Identify which cell holds the provided text, then report its [X, Y] central coordinate. 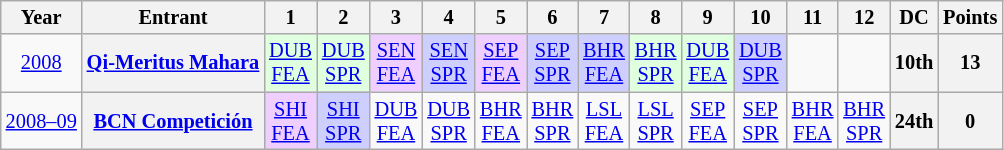
7 [604, 17]
2 [344, 17]
3 [396, 17]
LSLSPR [656, 121]
2008 [42, 63]
0 [970, 121]
5 [501, 17]
13 [970, 63]
12 [864, 17]
SHISPR [344, 121]
2008–09 [42, 121]
Entrant [173, 17]
SHIFEA [290, 121]
9 [708, 17]
4 [448, 17]
6 [553, 17]
10 [760, 17]
BCN Competición [173, 121]
SENSPR [448, 63]
1 [290, 17]
DC [914, 17]
10th [914, 63]
8 [656, 17]
Year [42, 17]
11 [813, 17]
LSLFEA [604, 121]
SENFEA [396, 63]
Points [970, 17]
Qi-Meritus Mahara [173, 63]
24th [914, 121]
